Extract the [X, Y] coordinate from the center of the cell holding the provided text.  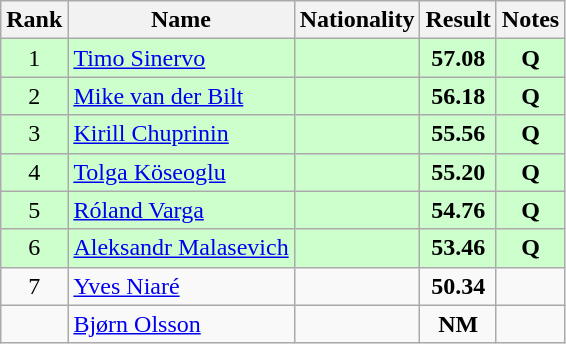
55.20 [458, 172]
Result [458, 20]
50.34 [458, 286]
Bjørn Olsson [181, 324]
6 [34, 248]
54.76 [458, 210]
Aleksandr Malasevich [181, 248]
Timo Sinervo [181, 58]
3 [34, 134]
56.18 [458, 96]
2 [34, 96]
NM [458, 324]
7 [34, 286]
Yves Niaré [181, 286]
Tolga Köseoglu [181, 172]
1 [34, 58]
Kirill Chuprinin [181, 134]
Notes [530, 20]
55.56 [458, 134]
Mike van der Bilt [181, 96]
4 [34, 172]
Name [181, 20]
Rank [34, 20]
57.08 [458, 58]
53.46 [458, 248]
Nationality [357, 20]
Róland Varga [181, 210]
5 [34, 210]
